Scan for the cell matching the given text and deliver its [x, y] coordinate at center. 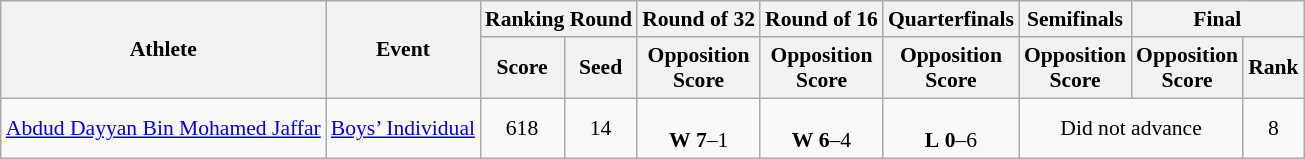
W 6–4 [822, 128]
Rank [1274, 68]
Semifinals [1075, 19]
14 [600, 128]
W 7–1 [698, 128]
Final [1218, 19]
Ranking Round [558, 19]
Round of 32 [698, 19]
Boys’ Individual [403, 128]
Abdud Dayyan Bin Mohamed Jaffar [164, 128]
Athlete [164, 50]
Event [403, 50]
Score [522, 68]
Did not advance [1131, 128]
Seed [600, 68]
618 [522, 128]
Quarterfinals [951, 19]
Round of 16 [822, 19]
L 0–6 [951, 128]
8 [1274, 128]
